Scan for the cell matching the given text and deliver its [X, Y] coordinate at center. 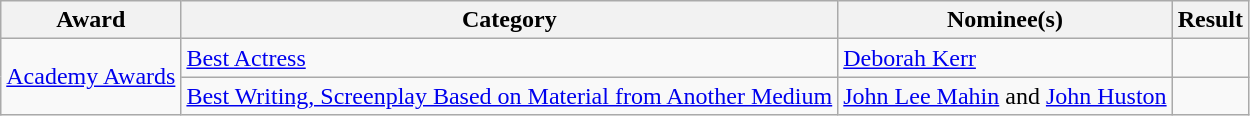
Deborah Kerr [1005, 58]
Category [510, 20]
Nominee(s) [1005, 20]
John Lee Mahin and John Huston [1005, 96]
Best Writing, Screenplay Based on Material from Another Medium [510, 96]
Award [91, 20]
Result [1210, 20]
Best Actress [510, 58]
Academy Awards [91, 77]
